For the text-containing cell, return its midpoint in (x, y) coordinate format. 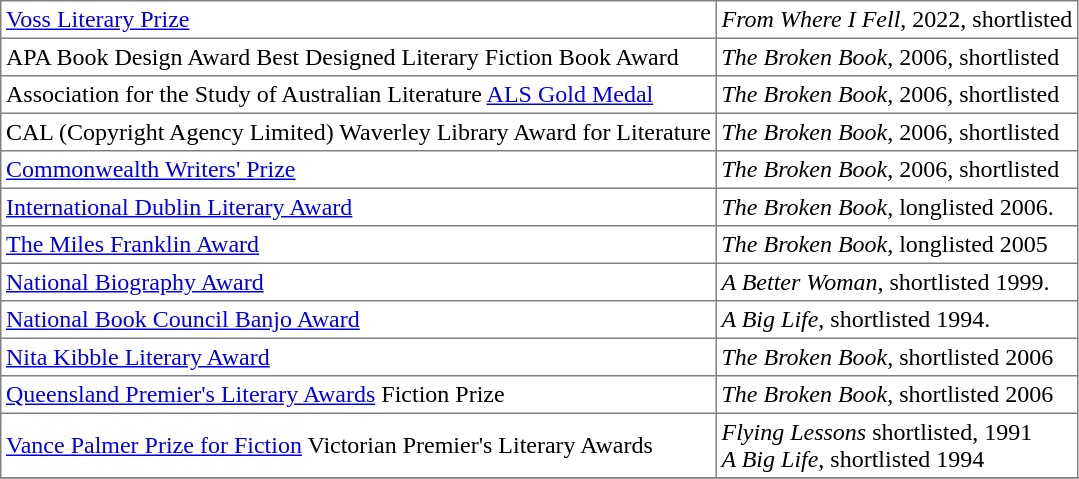
Voss Literary Prize (358, 20)
A Big Life, shortlisted 1994. (896, 320)
Flying Lessons shortlisted, 1991 A Big Life, shortlisted 1994 (896, 445)
From Where I Fell, 2022, shortlisted (896, 20)
APA Book Design Award Best Designed Literary Fiction Book Award (358, 57)
National Book Council Banjo Award (358, 320)
The Miles Franklin Award (358, 245)
Vance Palmer Prize for Fiction Victorian Premier's Literary Awards (358, 445)
Association for the Study of Australian Literature ALS Gold Medal (358, 95)
Nita Kibble Literary Award (358, 357)
National Biography Award (358, 282)
Commonwealth Writers' Prize (358, 170)
A Better Woman, shortlisted 1999. (896, 282)
CAL (Copyright Agency Limited) Waverley Library Award for Literature (358, 132)
Queensland Premier's Literary Awards Fiction Prize (358, 395)
International Dublin Literary Award (358, 207)
The Broken Book, longlisted 2005 (896, 245)
The Broken Book, longlisted 2006. (896, 207)
